Detect which cell encompasses the target text, then output its [X, Y] center coordinate. 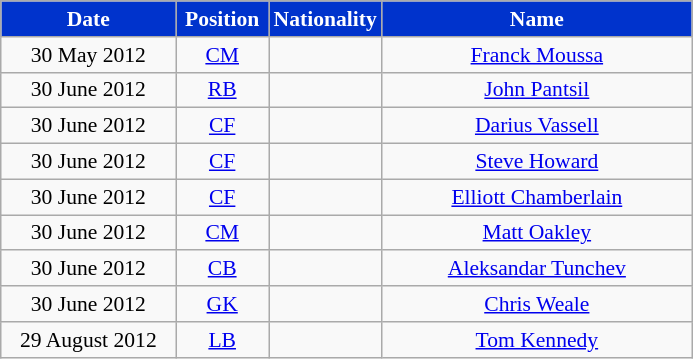
RB [222, 90]
CB [222, 269]
Date [88, 19]
Aleksandar Tunchev [537, 269]
Franck Moussa [537, 55]
GK [222, 304]
Steve Howard [537, 162]
Tom Kennedy [537, 340]
29 August 2012 [88, 340]
Name [537, 19]
30 May 2012 [88, 55]
Position [222, 19]
Matt Oakley [537, 233]
Chris Weale [537, 304]
Elliott Chamberlain [537, 197]
Nationality [324, 19]
LB [222, 340]
John Pantsil [537, 90]
Darius Vassell [537, 126]
